Return the (x, y) coordinate for the center point of the cell that contains the specified text.  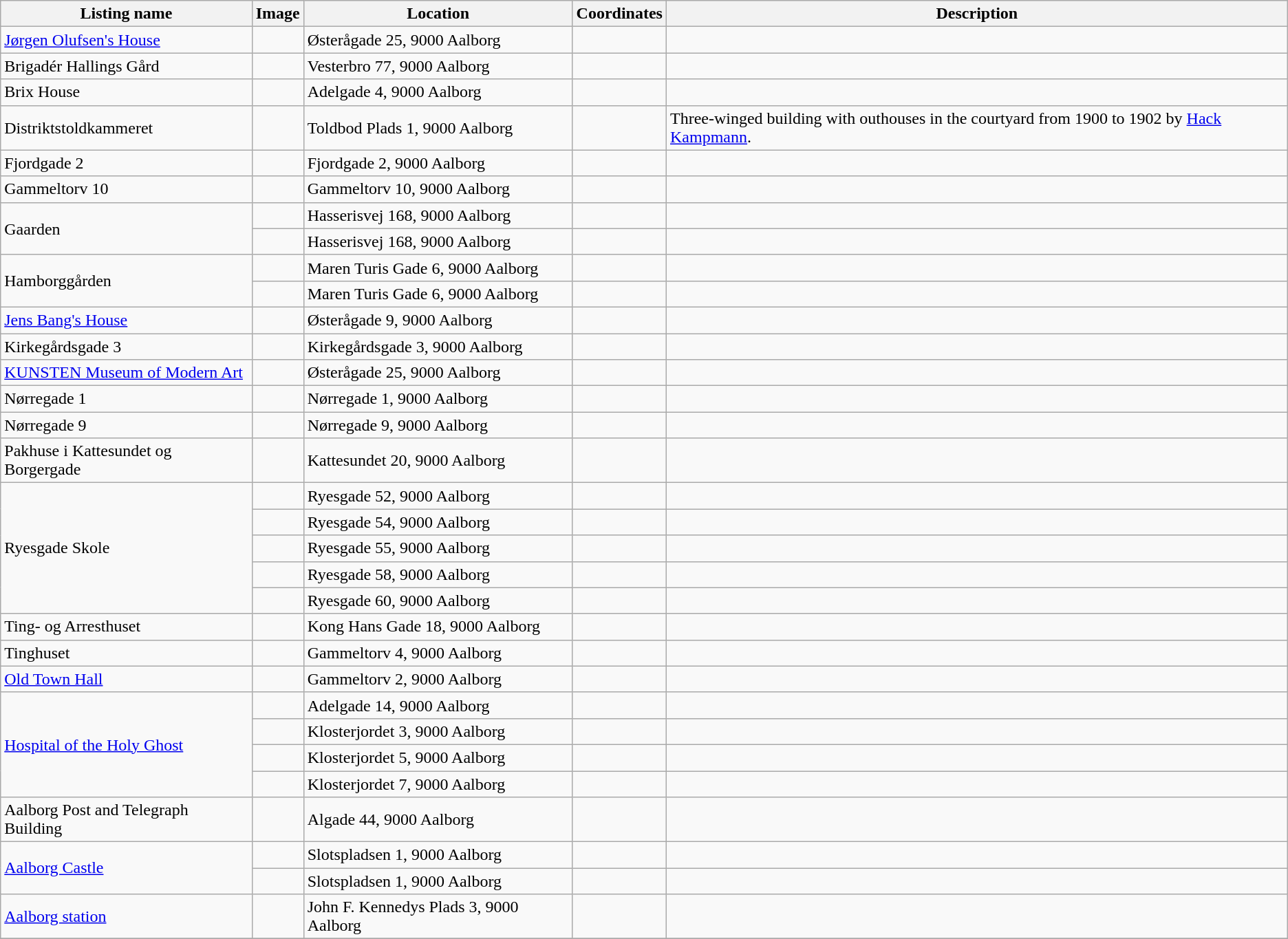
Adelgade 4, 9000 Aalborg (438, 92)
Gammeltorv 10 (127, 189)
Aalborg Post and Telegraph Building (127, 820)
Gammeltorv 10, 9000 Aalborg (438, 189)
Nørregade 9 (127, 425)
Klosterjordet 3, 9000 Aalborg (438, 731)
Tinghuset (127, 653)
Coordinates (619, 14)
Ryesgade 52, 9000 Aalborg (438, 496)
Hospital of the Holy Ghost (127, 744)
Ryesgade 60, 9000 Aalborg (438, 601)
Ting- og Arresthuset (127, 627)
Location (438, 14)
Kirkegårdsgade 3 (127, 346)
Image (278, 14)
Klosterjordet 7, 9000 Aalborg (438, 784)
Distriktstoldkammeret (127, 128)
Kattesundet 20, 9000 Aalborg (438, 461)
Algade 44, 9000 Aalborg (438, 820)
Vesterbro 77, 9000 Aalborg (438, 66)
Nørregade 1, 9000 Aalborg (438, 399)
Gammeltorv 4, 9000 Aalborg (438, 653)
Description (977, 14)
Fjordgade 2, 9000 Aalborg (438, 163)
Nørregade 1 (127, 399)
Jørgen Olufsen's House (127, 40)
Brigadér Hallings Gård (127, 66)
Aalborg Castle (127, 868)
Hamborggården (127, 281)
Listing name (127, 14)
Adelgade 14, 9000 Aalborg (438, 705)
Toldbod Plads 1, 9000 Aalborg (438, 128)
John F. Kennedys Plads 3, 9000 Aalborg (438, 916)
Gaarden (127, 228)
Gammeltorv 2, 9000 Aalborg (438, 679)
Three-winged building with outhouses in the courtyard from 1900 to 1902 by Hack Kampmann. (977, 128)
Aalborg station (127, 916)
Jens Bang's House (127, 320)
Ryesgade 55, 9000 Aalborg (438, 548)
Brix House (127, 92)
Ryesgade Skole (127, 548)
KUNSTEN Museum of Modern Art (127, 373)
Kong Hans Gade 18, 9000 Aalborg (438, 627)
Fjordgade 2 (127, 163)
Klosterjordet 5, 9000 Aalborg (438, 757)
Østerågade 9, 9000 Aalborg (438, 320)
Old Town Hall (127, 679)
Ryesgade 54, 9000 Aalborg (438, 522)
Nørregade 9, 9000 Aalborg (438, 425)
Pakhuse i Kattesundet og Borgergade (127, 461)
Kirkegårdsgade 3, 9000 Aalborg (438, 346)
Ryesgade 58, 9000 Aalborg (438, 574)
